Search for the cell housing the specified text and yield its [X, Y] center coordinate. 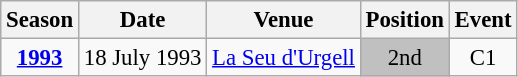
C1 [483, 58]
2nd [404, 58]
Date [142, 20]
Event [483, 20]
18 July 1993 [142, 58]
Season [40, 20]
Position [404, 20]
Venue [284, 20]
La Seu d'Urgell [284, 58]
1993 [40, 58]
